Pinpoint the cell where the given text exists, returning its (x, y) midpoint coordinate. 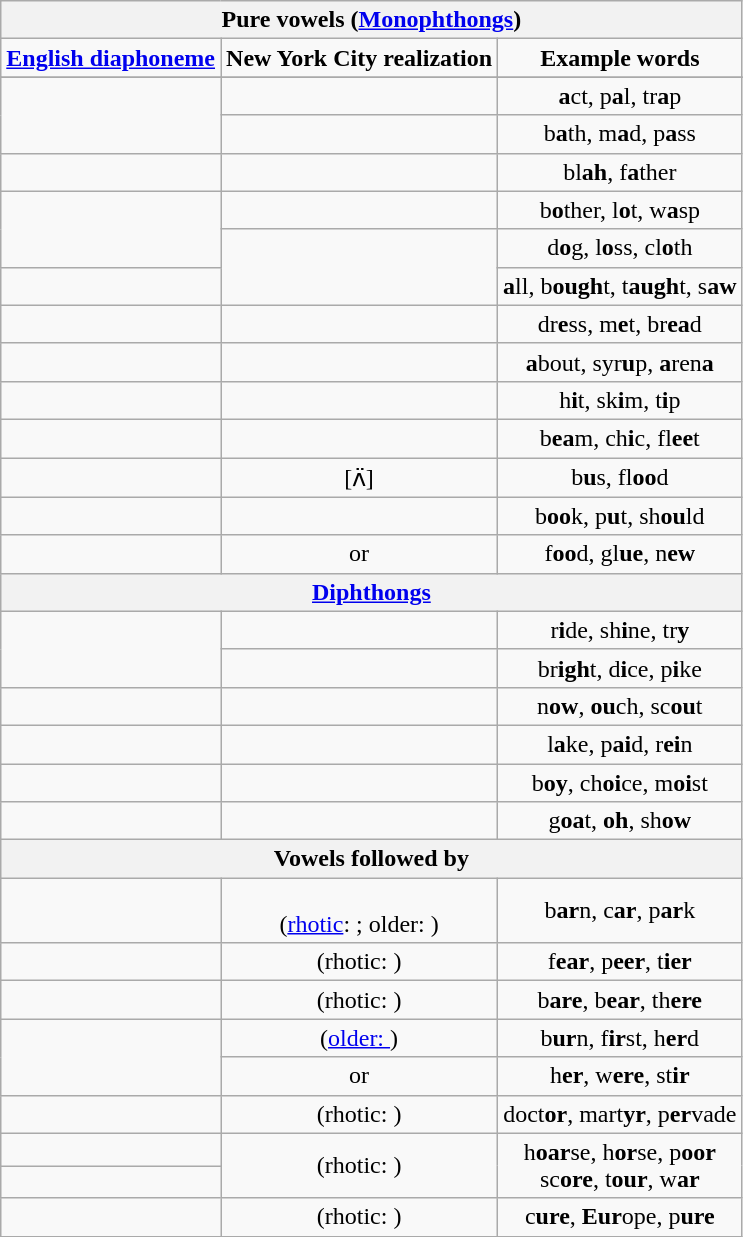
English diaphoneme (111, 58)
Pure vowels (Monophthongs) (372, 20)
dog, loss, cloth (620, 248)
Vowels followed by (372, 859)
bare, bear, there (620, 1000)
blah, father (620, 172)
cure, Europe, pure (620, 1217)
(rhotic: ; older: ) (360, 910)
barn, car, park (620, 910)
book, put, should (620, 516)
dress, met, bread (620, 324)
bus, flood (620, 478)
about, syrup, arena (620, 362)
food, glue, new (620, 554)
lake, paid, rein (620, 744)
hoarse, horse, poor score, tour, war (620, 1166)
doctor, martyr, pervade (620, 1114)
bath, mad, pass (620, 134)
beam, chic, fleet (620, 438)
all, bought, taught, saw (620, 286)
Diphthongs (372, 592)
fear, peer, tier (620, 962)
hit, skim, tip (620, 400)
act, pal, trap (620, 96)
boy, choice, moist (620, 783)
(older: ) (360, 1038)
burn, first, herd (620, 1038)
now, ouch, scout (620, 706)
goat, oh, show (620, 821)
her, were, stir (620, 1076)
bright, dice, pike (620, 668)
bother, lot, wasp (620, 210)
New York City realization (360, 58)
[ʌ̈] (360, 478)
Example words (620, 58)
ride, shine, try (620, 630)
